For the text-containing cell, return its midpoint in [X, Y] coordinate format. 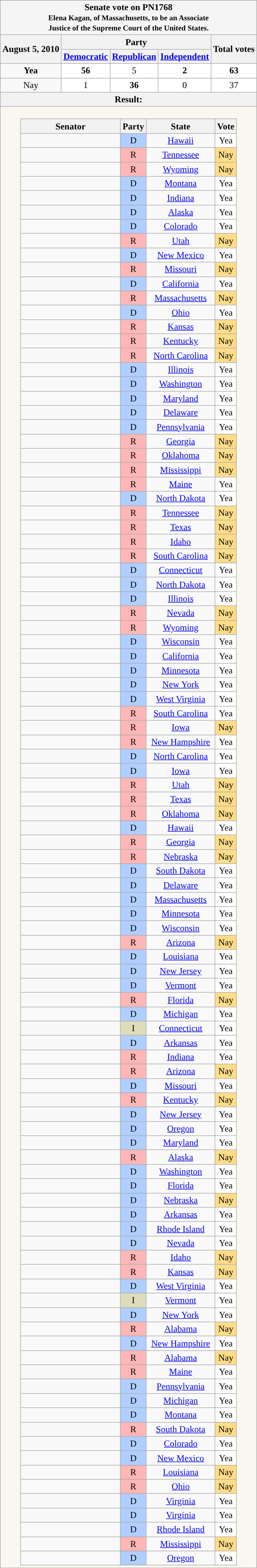
Total votes [234, 49]
5 [134, 71]
Senate vote on PN1768 Elena Kagan, of Massachusetts, to be an AssociateJustice of the Supreme Court of the United States. [128, 18]
1 [86, 85]
Independent [184, 56]
0 [184, 85]
State [181, 126]
Democratic [86, 56]
August 5, 2010 [31, 49]
36 [134, 85]
Senator [71, 126]
56 [86, 71]
37 [234, 85]
Republican [134, 56]
63 [234, 71]
2 [184, 71]
Vote [226, 126]
Result: [128, 99]
